Locate the cell with the specified text and output its [x, y] center coordinate. 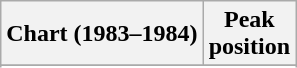
Chart (1983–1984) [102, 34]
Peakposition [249, 34]
